Determine the [x, y] coordinate at the center of the cell enclosing the given text.  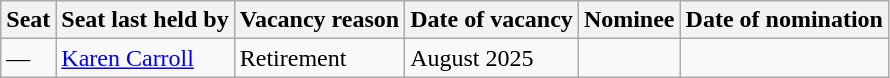
Seat last held by [145, 20]
— [28, 58]
Seat [28, 20]
August 2025 [492, 58]
Retirement [319, 58]
Nominee [629, 20]
Date of vacancy [492, 20]
Karen Carroll [145, 58]
Date of nomination [784, 20]
Vacancy reason [319, 20]
